Output the (X, Y) coordinate of the center of the cell containing the given text.  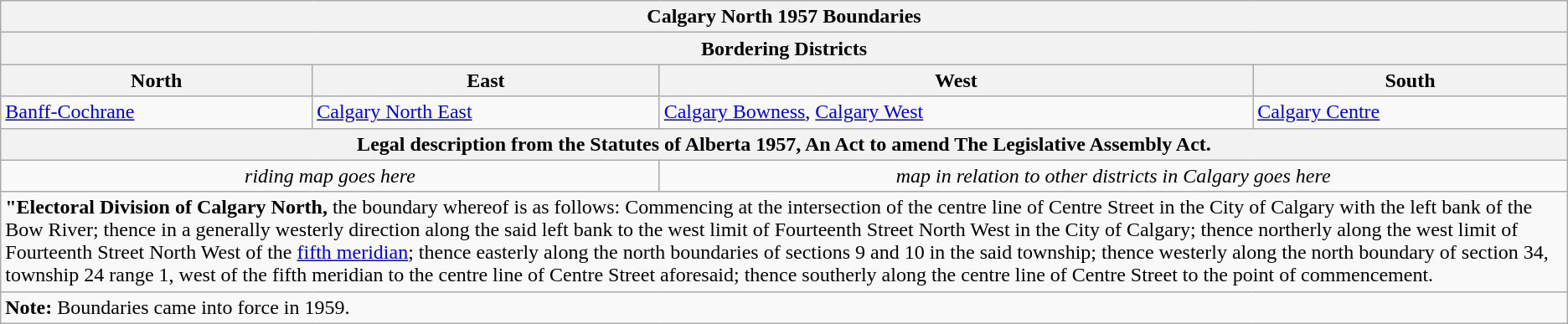
riding map goes here (330, 176)
East (486, 80)
Calgary Bowness, Calgary West (957, 112)
Calgary Centre (1411, 112)
Banff-Cochrane (157, 112)
Note: Boundaries came into force in 1959. (784, 307)
Calgary North East (486, 112)
West (957, 80)
Calgary North 1957 Boundaries (784, 17)
South (1411, 80)
Legal description from the Statutes of Alberta 1957, An Act to amend The Legislative Assembly Act. (784, 144)
map in relation to other districts in Calgary goes here (1113, 176)
Bordering Districts (784, 49)
North (157, 80)
